Detect which cell encompasses the target text, then output its (x, y) center coordinate. 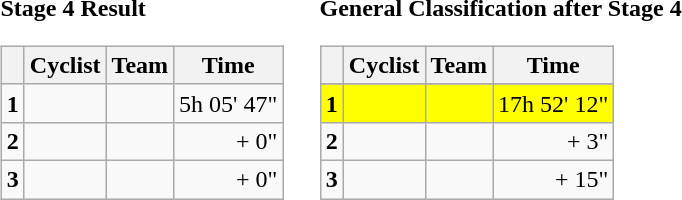
17h 52' 12" (554, 103)
+ 15" (554, 179)
+ 3" (554, 141)
5h 05' 47" (228, 103)
